From the cell containing the given text, extract its center point as (x, y) coordinate. 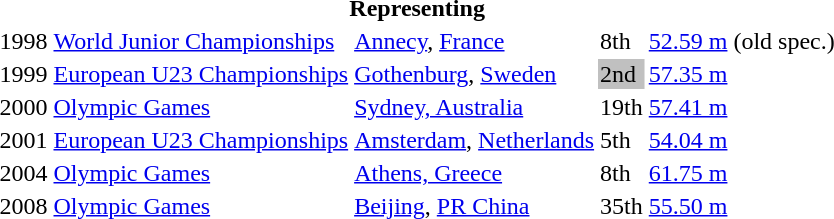
Athens, Greece (474, 173)
19th (622, 107)
World Junior Championships (201, 41)
5th (622, 140)
Gothenburg, Sweden (474, 74)
Sydney, Australia (474, 107)
2nd (622, 74)
Amsterdam, Netherlands (474, 140)
Annecy, France (474, 41)
